Output the [x, y] coordinate of the center of the cell containing the given text.  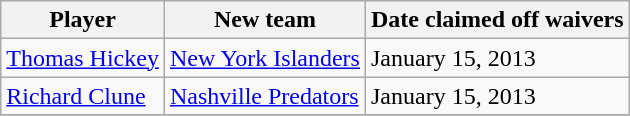
Richard Clune [83, 96]
Nashville Predators [264, 96]
New York Islanders [264, 58]
Date claimed off waivers [497, 20]
Player [83, 20]
Thomas Hickey [83, 58]
New team [264, 20]
